Output the (x, y) coordinate of the center of the cell containing the given text.  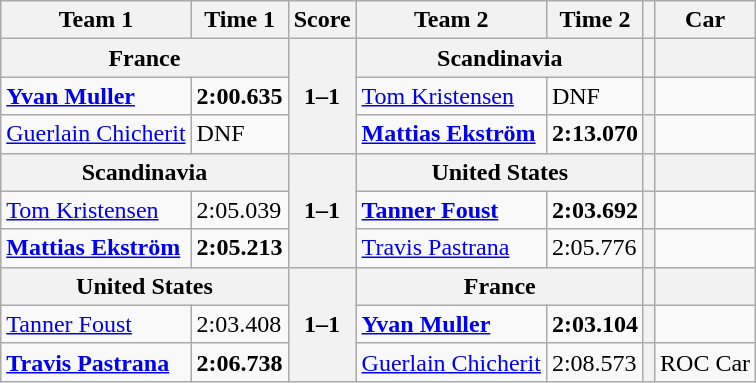
2:03.692 (594, 210)
2:03.104 (594, 324)
Team 2 (451, 20)
2:05.776 (594, 248)
2:08.573 (594, 362)
2:00.635 (240, 96)
Time 2 (594, 20)
ROC Car (706, 362)
Team 1 (96, 20)
2:03.408 (240, 324)
2:13.070 (594, 134)
2:05.039 (240, 210)
2:06.738 (240, 362)
Time 1 (240, 20)
Score (322, 20)
Car (706, 20)
2:05.213 (240, 248)
